Identify which cell holds the provided text, then report its [X, Y] central coordinate. 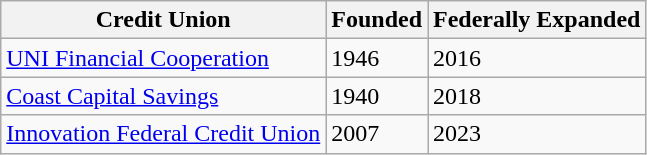
2023 [537, 134]
1946 [377, 58]
Coast Capital Savings [164, 96]
1940 [377, 96]
2016 [537, 58]
UNI Financial Cooperation [164, 58]
Credit Union [164, 20]
Federally Expanded [537, 20]
2018 [537, 96]
Founded [377, 20]
Innovation Federal Credit Union [164, 134]
2007 [377, 134]
